Provide the [x, y] coordinate of the cell's center where the given text is located.  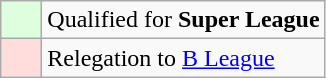
Relegation to B League [184, 58]
Qualified for Super League [184, 20]
